Find where the given text appears and provide that cell's center as [x, y] coordinate. 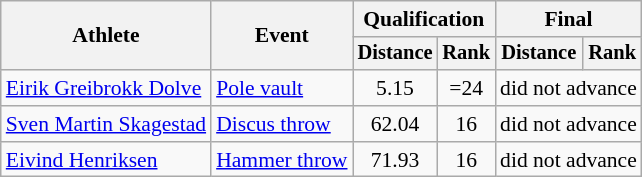
5.15 [396, 88]
=24 [466, 88]
Eirik Greibrokk Dolve [106, 88]
Event [282, 36]
Athlete [106, 36]
Sven Martin Skagestad [106, 124]
16 [466, 124]
Pole vault [282, 88]
Qualification [424, 19]
Final [568, 19]
Discus throw [282, 124]
62.04 [396, 124]
